Determine the [X, Y] coordinate at the center of the cell enclosing the given text.  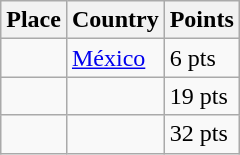
32 pts [202, 134]
19 pts [202, 96]
México [115, 58]
Place [34, 20]
Country [115, 20]
6 pts [202, 58]
Points [202, 20]
